Provide the (X, Y) coordinate of the cell's center where the given text is located.  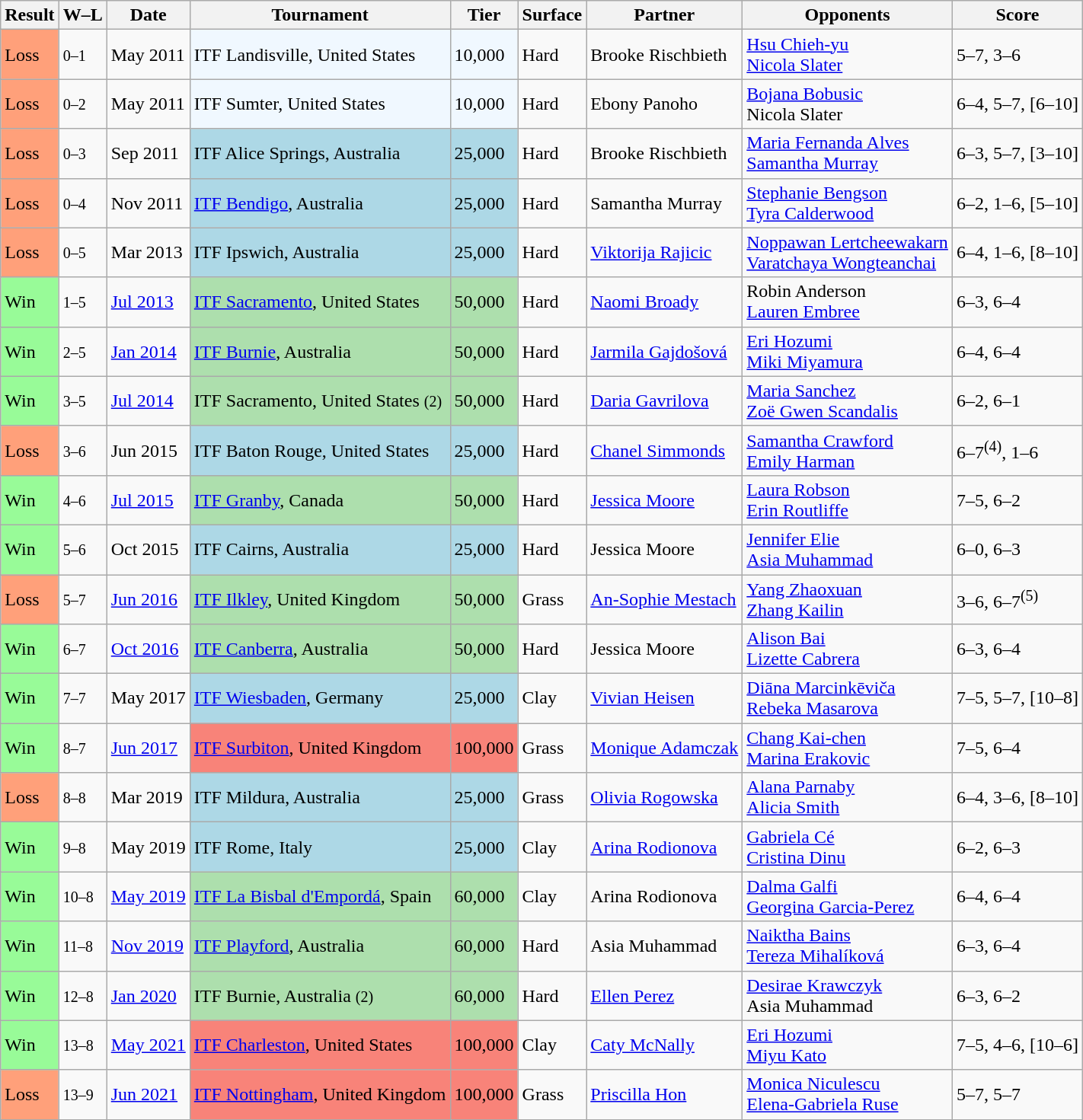
5–7, 5–7 (1018, 1095)
Jarmila Gajdošová (664, 352)
0–1 (82, 55)
6–3, 5–7, [3–10] (1018, 154)
Jennifer Elie Asia Muhammad (848, 550)
ITF Burnie, Australia (320, 352)
Caty McNally (664, 1045)
Naiktha Bains Tereza Mihalíková (848, 946)
0–3 (82, 154)
ITF Sumter, United States (320, 104)
Partner (664, 15)
Oct 2015 (148, 550)
Surface (552, 15)
5–7 (82, 598)
ITF Ipswich, Australia (320, 253)
Tier (484, 15)
Noppawan Lertcheewakarn Varatchaya Wongteanchai (848, 253)
7–5, 6–2 (1018, 499)
6–4, 3–6, [8–10] (1018, 798)
Olivia Rogowska (664, 798)
Eri Hozumi Miyu Kato (848, 1045)
Sep 2011 (148, 154)
6–0, 6–3 (1018, 550)
Tournament (320, 15)
Jun 2015 (148, 451)
7–5, 6–4 (1018, 748)
Bojana Bobusic Nicola Slater (848, 104)
Alana Parnaby Alicia Smith (848, 798)
Robin Anderson Lauren Embree (848, 302)
10–8 (82, 897)
ITF La Bisbal d'Empordá, Spain (320, 897)
Score (1018, 15)
Eri Hozumi Miki Miyamura (848, 352)
ITF Bendigo, Australia (320, 203)
Priscilla Hon (664, 1095)
Viktorija Rajicic (664, 253)
ITF Mildura, Australia (320, 798)
0–5 (82, 253)
Laura Robson Erin Routliffe (848, 499)
Diāna Marcinkēviča Rebeka Masarova (848, 699)
0–4 (82, 203)
ITF Alice Springs, Australia (320, 154)
6–3, 6–2 (1018, 996)
6–2, 6–1 (1018, 400)
5–7, 3–6 (1018, 55)
Mar 2013 (148, 253)
8–7 (82, 748)
Nov 2019 (148, 946)
8–8 (82, 798)
Alison Bai Lizette Cabrera (848, 649)
Jun 2016 (148, 598)
Maria Fernanda Alves Samantha Murray (848, 154)
ITF Nottingham, United Kingdom (320, 1095)
1–5 (82, 302)
6–7(4), 1–6 (1018, 451)
6–2, 1–6, [5–10] (1018, 203)
Chanel Simmonds (664, 451)
ITF Burnie, Australia (2) (320, 996)
6–2, 6–3 (1018, 847)
Samantha Crawford Emily Harman (848, 451)
Jul 2015 (148, 499)
ITF Playford, Australia (320, 946)
Ebony Panoho (664, 104)
Jul 2013 (148, 302)
Yang Zhaoxuan Zhang Kailin (848, 598)
11–8 (82, 946)
An-Sophie Mestach (664, 598)
Date (148, 15)
ITF Cairns, Australia (320, 550)
3–6, 6–7(5) (1018, 598)
7–5, 4–6, [10–6] (1018, 1045)
6–4, 5–7, [6–10] (1018, 104)
ITF Granby, Canada (320, 499)
ITF Charleston, United States (320, 1045)
Asia Muhammad (664, 946)
ITF Landisville, United States (320, 55)
ITF Canberra, Australia (320, 649)
Result (30, 15)
12–8 (82, 996)
Naomi Broady (664, 302)
ITF Baton Rouge, United States (320, 451)
7–5, 5–7, [10–8] (1018, 699)
ITF Sacramento, United States (320, 302)
Hsu Chieh-yu Nicola Slater (848, 55)
Jan 2014 (148, 352)
13–8 (82, 1045)
May 2017 (148, 699)
4–6 (82, 499)
Maria Sanchez Zoë Gwen Scandalis (848, 400)
2–5 (82, 352)
Ellen Perez (664, 996)
Chang Kai-chen Marina Erakovic (848, 748)
Jul 2014 (148, 400)
Daria Gavrilova (664, 400)
13–9 (82, 1095)
May 2021 (148, 1045)
Desirae Krawczyk Asia Muhammad (848, 996)
Oct 2016 (148, 649)
6–4, 1–6, [8–10] (1018, 253)
0–2 (82, 104)
6–7 (82, 649)
Dalma Galfi Georgina Garcia-Perez (848, 897)
7–7 (82, 699)
ITF Rome, Italy (320, 847)
3–5 (82, 400)
Opponents (848, 15)
3–6 (82, 451)
Monica Niculescu Elena-Gabriela Ruse (848, 1095)
Jun 2017 (148, 748)
Jan 2020 (148, 996)
ITF Ilkley, United Kingdom (320, 598)
Stephanie Bengson Tyra Calderwood (848, 203)
Nov 2011 (148, 203)
W–L (82, 15)
Gabriela Cé Cristina Dinu (848, 847)
Monique Adamczak (664, 748)
9–8 (82, 847)
Mar 2019 (148, 798)
5–6 (82, 550)
ITF Surbiton, United Kingdom (320, 748)
ITF Wiesbaden, Germany (320, 699)
Samantha Murray (664, 203)
ITF Sacramento, United States (2) (320, 400)
Vivian Heisen (664, 699)
Jun 2021 (148, 1095)
